Extract the (x, y) coordinate from the center of the cell holding the provided text.  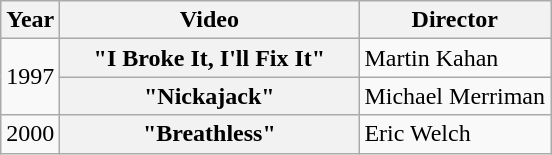
Michael Merriman (455, 96)
Video (210, 20)
Director (455, 20)
Eric Welch (455, 134)
1997 (30, 77)
Year (30, 20)
2000 (30, 134)
Martin Kahan (455, 58)
"Nickajack" (210, 96)
"I Broke It, I'll Fix It" (210, 58)
"Breathless" (210, 134)
